Locate the cell with the specified text and output its (X, Y) center coordinate. 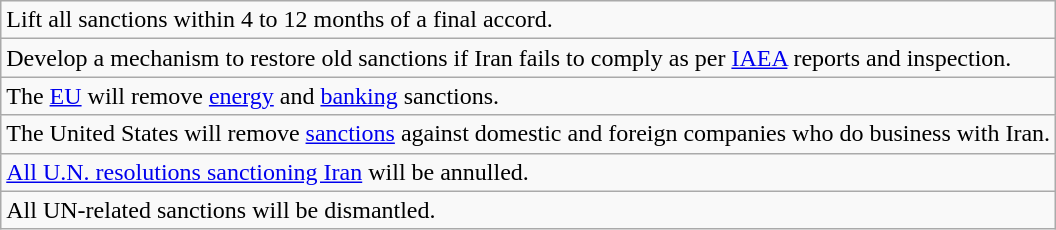
All UN-related sanctions will be dismantled. (528, 210)
The EU will remove energy and banking sanctions. (528, 96)
All U.N. resolutions sanctioning Iran will be annulled. (528, 172)
Develop a mechanism to restore old sanctions if Iran fails to comply as per IAEA reports and inspection. (528, 58)
Lift all sanctions within 4 to 12 months of a final accord. (528, 20)
The United States will remove sanctions against domestic and foreign companies who do business with Iran. (528, 134)
